Output the [x, y] coordinate of the center of the cell containing the given text.  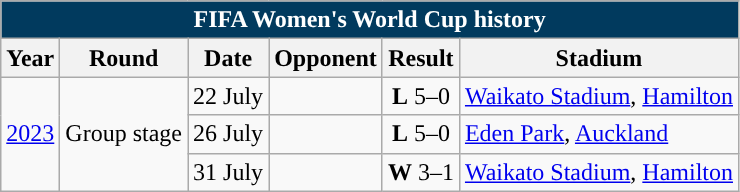
31 July [228, 172]
Result [420, 58]
Date [228, 58]
22 July [228, 96]
Eden Park, Auckland [598, 134]
Opponent [326, 58]
Round [124, 58]
2023 [30, 134]
26 July [228, 134]
FIFA Women's World Cup history [370, 20]
W 3–1 [420, 172]
Group stage [124, 134]
Stadium [598, 58]
Year [30, 58]
